Search for the cell housing the specified text and yield its (X, Y) center coordinate. 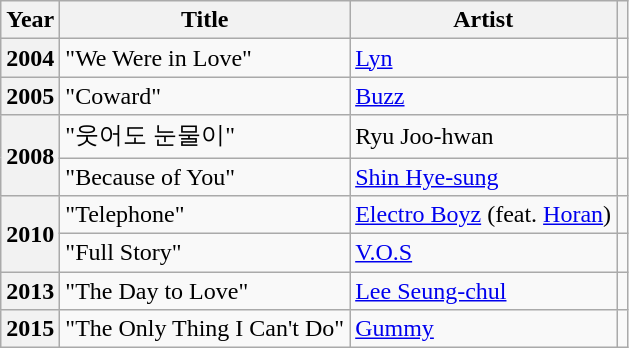
Buzz (484, 96)
Lyn (484, 58)
Ryu Joo-hwan (484, 136)
"Full Story" (205, 253)
2008 (30, 156)
Title (205, 20)
2010 (30, 234)
"Coward" (205, 96)
2004 (30, 58)
"We Were in Love" (205, 58)
"Because of You" (205, 177)
Lee Seung-chul (484, 291)
Shin Hye-sung (484, 177)
"Telephone" (205, 215)
2013 (30, 291)
2015 (30, 329)
2005 (30, 96)
Electro Boyz (feat. Horan) (484, 215)
"The Day to Love" (205, 291)
"웃어도 눈물이" (205, 136)
Artist (484, 20)
V.O.S (484, 253)
"The Only Thing I Can't Do" (205, 329)
Gummy (484, 329)
Year (30, 20)
